Identify which cell holds the provided text, then report its [x, y] central coordinate. 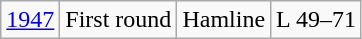
1947 [30, 20]
L 49–71 [316, 20]
Hamline [224, 20]
First round [118, 20]
